Capture the cell that displays the provided text and extract its [X, Y] central coordinate. 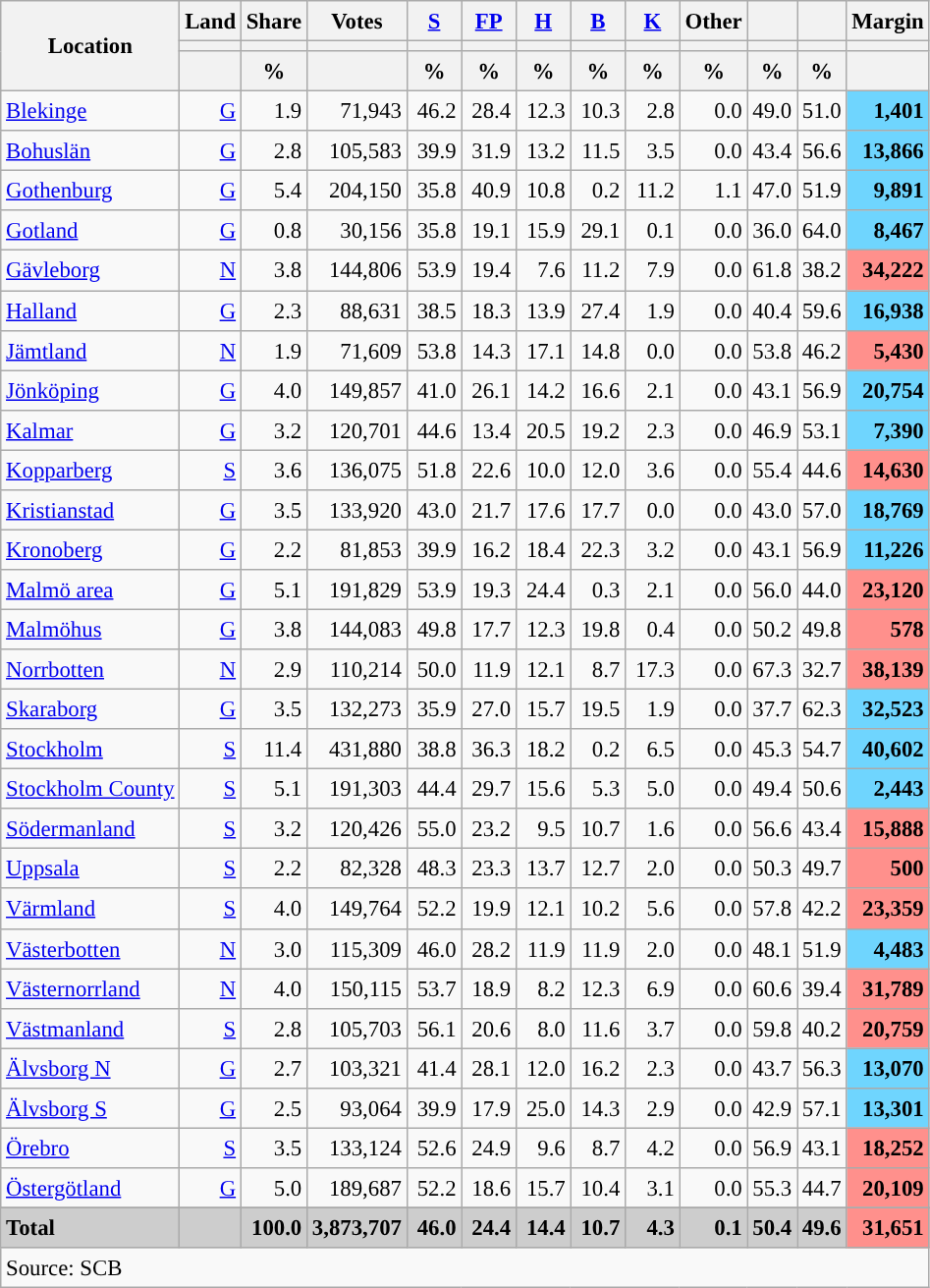
Share [273, 22]
27.4 [598, 310]
49.7 [822, 868]
11.4 [273, 749]
0.8 [273, 230]
19.5 [598, 709]
132,273 [357, 709]
12.7 [598, 868]
Malmö area [90, 589]
49.0 [772, 112]
19.1 [489, 230]
1.6 [653, 829]
14.2 [543, 391]
31,789 [888, 988]
18.9 [489, 988]
49.4 [772, 790]
18.4 [543, 550]
50.2 [772, 629]
18.6 [489, 1189]
13.7 [543, 868]
1.1 [713, 191]
3,873,707 [357, 1228]
578 [888, 629]
42.9 [772, 1108]
Stockholm [90, 749]
1,401 [888, 112]
88,631 [357, 310]
Source: SCB [465, 1267]
13.4 [489, 430]
48.3 [434, 868]
Uppsala [90, 868]
149,857 [357, 391]
5.6 [653, 910]
Bohuslän [90, 151]
Älvsborg N [90, 1069]
144,806 [357, 271]
11.6 [598, 1028]
20.6 [489, 1028]
14.4 [543, 1228]
Kristianstad [90, 511]
50.0 [434, 670]
23.2 [489, 829]
191,303 [357, 790]
23,120 [888, 589]
189,687 [357, 1189]
32.7 [822, 670]
67.3 [772, 670]
120,426 [357, 829]
41.0 [434, 391]
Skaraborg [90, 709]
16,938 [888, 310]
191,829 [357, 589]
62.3 [822, 709]
13.2 [543, 151]
48.1 [772, 949]
44.0 [822, 589]
10.4 [598, 1189]
71,609 [357, 350]
57.8 [772, 910]
55.0 [434, 829]
13.9 [543, 310]
50.3 [772, 868]
23,359 [888, 910]
Land [210, 22]
136,075 [357, 470]
Other [713, 22]
13,866 [888, 151]
Västerbotten [90, 949]
110,214 [357, 670]
31.9 [489, 151]
21.7 [489, 511]
17.3 [653, 670]
Gotland [90, 230]
150,115 [357, 988]
19.9 [489, 910]
103,321 [357, 1069]
27.0 [489, 709]
51.8 [434, 470]
Södermanland [90, 829]
9,891 [888, 191]
8.2 [543, 988]
149,764 [357, 910]
105,583 [357, 151]
17.1 [543, 350]
19.8 [598, 629]
19.2 [598, 430]
13,301 [888, 1108]
28.2 [489, 949]
31,651 [888, 1228]
16.6 [598, 391]
133,124 [357, 1148]
Gävleborg [90, 271]
40.9 [489, 191]
53.1 [822, 430]
115,309 [357, 949]
36.0 [772, 230]
Kalmar [90, 430]
15.6 [543, 790]
25.0 [543, 1108]
Votes [357, 22]
10.8 [543, 191]
28.4 [489, 112]
14.8 [598, 350]
29.1 [598, 230]
40.4 [772, 310]
H [543, 22]
15,888 [888, 829]
Örebro [90, 1148]
9.5 [543, 829]
40.2 [822, 1028]
82,328 [357, 868]
38.2 [822, 271]
Jönköping [90, 391]
0.3 [598, 589]
26.1 [489, 391]
57.0 [822, 511]
7.9 [653, 271]
14,630 [888, 470]
120,701 [357, 430]
B [598, 22]
144,083 [357, 629]
36.3 [489, 749]
60.6 [772, 988]
56.3 [822, 1069]
20,759 [888, 1028]
18.3 [489, 310]
6.5 [653, 749]
17.6 [543, 511]
2,443 [888, 790]
22.3 [598, 550]
29.7 [489, 790]
Location [90, 46]
Västmanland [90, 1028]
56.0 [772, 589]
46.9 [772, 430]
71,943 [357, 112]
64.0 [822, 230]
Blekinge [90, 112]
40,602 [888, 749]
23.3 [489, 868]
Västernorrland [90, 988]
105,703 [357, 1028]
7.6 [543, 271]
Margin [888, 22]
50.6 [822, 790]
100.0 [273, 1228]
50.4 [772, 1228]
9.6 [543, 1148]
43.7 [772, 1069]
Kopparberg [90, 470]
Stockholm County [90, 790]
431,880 [357, 749]
2.7 [273, 1069]
28.1 [489, 1069]
5.4 [273, 191]
52.6 [434, 1148]
53.7 [434, 988]
0.4 [653, 629]
37.7 [772, 709]
22.6 [489, 470]
19.3 [489, 589]
34,222 [888, 271]
Norrbotten [90, 670]
30,156 [357, 230]
FP [489, 22]
4,483 [888, 949]
51.0 [822, 112]
35.9 [434, 709]
19.4 [489, 271]
38,139 [888, 670]
8.0 [543, 1028]
20,109 [888, 1189]
55.4 [772, 470]
Halland [90, 310]
93,064 [357, 1108]
3.0 [273, 949]
13,070 [888, 1069]
7,390 [888, 430]
6.9 [653, 988]
20.5 [543, 430]
Jämtland [90, 350]
61.8 [772, 271]
204,150 [357, 191]
42.2 [822, 910]
55.3 [772, 1189]
5.3 [598, 790]
5,430 [888, 350]
38.5 [434, 310]
59.6 [822, 310]
44.7 [822, 1189]
44.4 [434, 790]
8,467 [888, 230]
10.2 [598, 910]
11,226 [888, 550]
45.3 [772, 749]
24.9 [489, 1148]
57.1 [822, 1108]
Värmland [90, 910]
500 [888, 868]
Kronoberg [90, 550]
3.7 [653, 1028]
10.0 [543, 470]
K [653, 22]
Total [90, 1228]
38.8 [434, 749]
41.4 [434, 1069]
133,920 [357, 511]
59.8 [772, 1028]
3.1 [653, 1189]
18,769 [888, 511]
18,252 [888, 1148]
Älvsborg S [90, 1108]
32,523 [888, 709]
Östergötland [90, 1189]
Gothenburg [90, 191]
17.9 [489, 1108]
54.7 [822, 749]
18.2 [543, 749]
4.3 [653, 1228]
10.3 [598, 112]
2.5 [273, 1108]
20,754 [888, 391]
4.2 [653, 1148]
Malmöhus [90, 629]
81,853 [357, 550]
47.0 [772, 191]
39.4 [822, 988]
56.1 [434, 1028]
49.6 [822, 1228]
15.9 [543, 230]
11.5 [598, 151]
